Find where the given text appears and provide that cell's center as (x, y) coordinate. 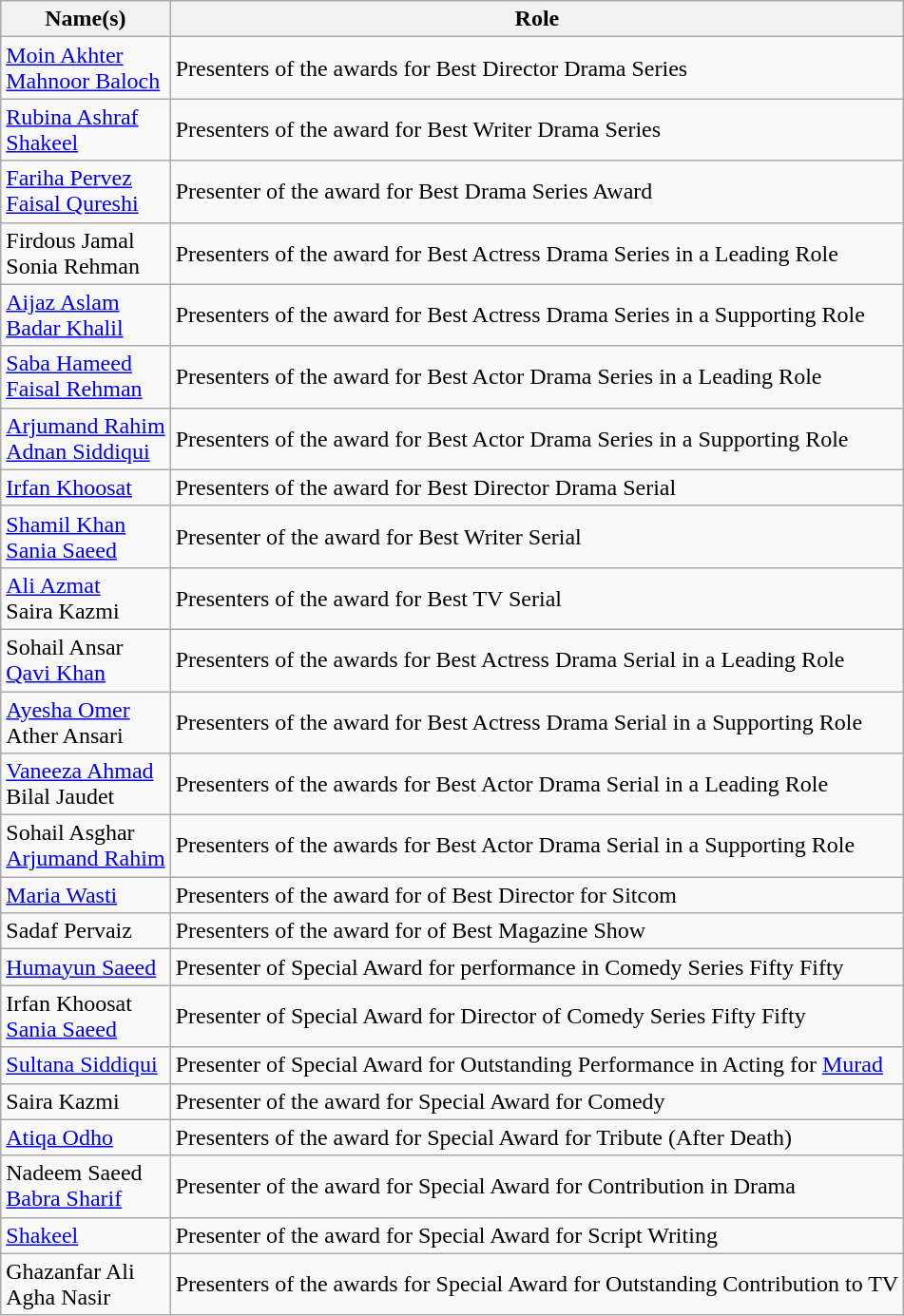
Shakeel (86, 1235)
Name(s) (86, 19)
Presenters of the awards for Best Actor Drama Serial in a Leading Role (537, 785)
Shamil KhanSania Saeed (86, 536)
Presenters of the awards for Best Director Drama Series (537, 68)
Presenter of Special Award for Outstanding Performance in Acting for Murad (537, 1065)
Presenters of the awards for Best Actress Drama Serial in a Leading Role (537, 659)
Sultana Siddiqui (86, 1065)
Presenters of the award for Best Actress Drama Series in a Supporting Role (537, 315)
Sohail Ansar Qavi Khan (86, 659)
Presenters of the award for Best Director Drama Serial (537, 487)
Arjumand RahimAdnan Siddiqui (86, 439)
Presenters of the award for Best Actor Drama Series in a Supporting Role (537, 439)
Presenters of the award for Best Actor Drama Series in a Leading Role (537, 376)
Presenter of the award for Special Award for Comedy (537, 1101)
Vaneeza AhmadBilal Jaudet (86, 785)
Presenters of the award for of Best Director for Sitcom (537, 895)
Presenter of the award for Best Writer Serial (537, 536)
Presenters of the award for Best Actress Drama Serial in a Supporting Role (537, 722)
Presenters of the award for Special Award for Tribute (After Death) (537, 1137)
Presenters of the award for of Best Magazine Show (537, 931)
Moin AkhterMahnoor Baloch (86, 68)
Ghazanfar Ali Agha Nasir (86, 1285)
Rubina Ashraf Shakeel (86, 129)
Irfan Khoosat (86, 487)
Presenter of Special Award for performance in Comedy Series Fifty Fifty (537, 967)
Presenter of the award for Special Award for Script Writing (537, 1235)
Presenter of the award for Best Drama Series Award (537, 192)
Presenter of the award for Special Award for Contribution in Drama (537, 1186)
Humayun Saeed (86, 967)
Sadaf Pervaiz (86, 931)
Atiqa Odho (86, 1137)
Presenters of the award for Best Writer Drama Series (537, 129)
Presenters of the award for Best Actress Drama Series in a Leading Role (537, 253)
Role (537, 19)
Presenter of Special Award for Director of Comedy Series Fifty Fifty (537, 1017)
Ali AzmatSaira Kazmi (86, 599)
Ayesha Omer Ather Ansari (86, 722)
Aijaz AslamBadar Khalil (86, 315)
Presenters of the awards for Special Award for Outstanding Contribution to TV (537, 1285)
Firdous Jamal Sonia Rehman (86, 253)
Fariha Pervez Faisal Qureshi (86, 192)
Nadeem SaeedBabra Sharif (86, 1186)
Presenters of the awards for Best Actor Drama Serial in a Supporting Role (537, 846)
Saba HameedFaisal Rehman (86, 376)
Presenters of the award for Best TV Serial (537, 599)
Irfan KhoosatSania Saeed (86, 1017)
Saira Kazmi (86, 1101)
Sohail AsgharArjumand Rahim (86, 846)
Maria Wasti (86, 895)
